Return the [X, Y] coordinate for the center point of the cell that contains the specified text.  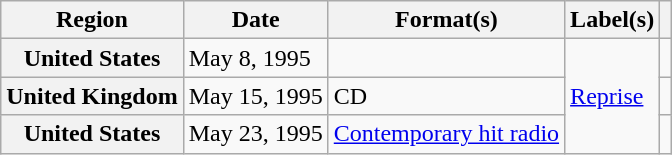
Label(s) [612, 20]
Contemporary hit radio [446, 134]
May 8, 1995 [256, 58]
May 15, 1995 [256, 96]
Reprise [612, 96]
Format(s) [446, 20]
Date [256, 20]
CD [446, 96]
May 23, 1995 [256, 134]
United Kingdom [92, 96]
Region [92, 20]
